Extract the (X, Y) coordinate from the center of the cell holding the provided text.  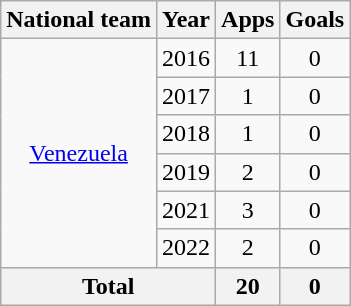
2022 (186, 248)
National team (79, 20)
2019 (186, 172)
2018 (186, 134)
Year (186, 20)
3 (248, 210)
2017 (186, 96)
Total (108, 286)
20 (248, 286)
2021 (186, 210)
Venezuela (79, 153)
11 (248, 58)
Apps (248, 20)
2016 (186, 58)
Goals (315, 20)
